For the text-containing cell, return its midpoint in (x, y) coordinate format. 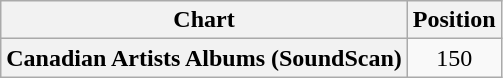
Position (454, 20)
Canadian Artists Albums (SoundScan) (204, 58)
Chart (204, 20)
150 (454, 58)
